Find where the given text appears and provide that cell's center as (X, Y) coordinate. 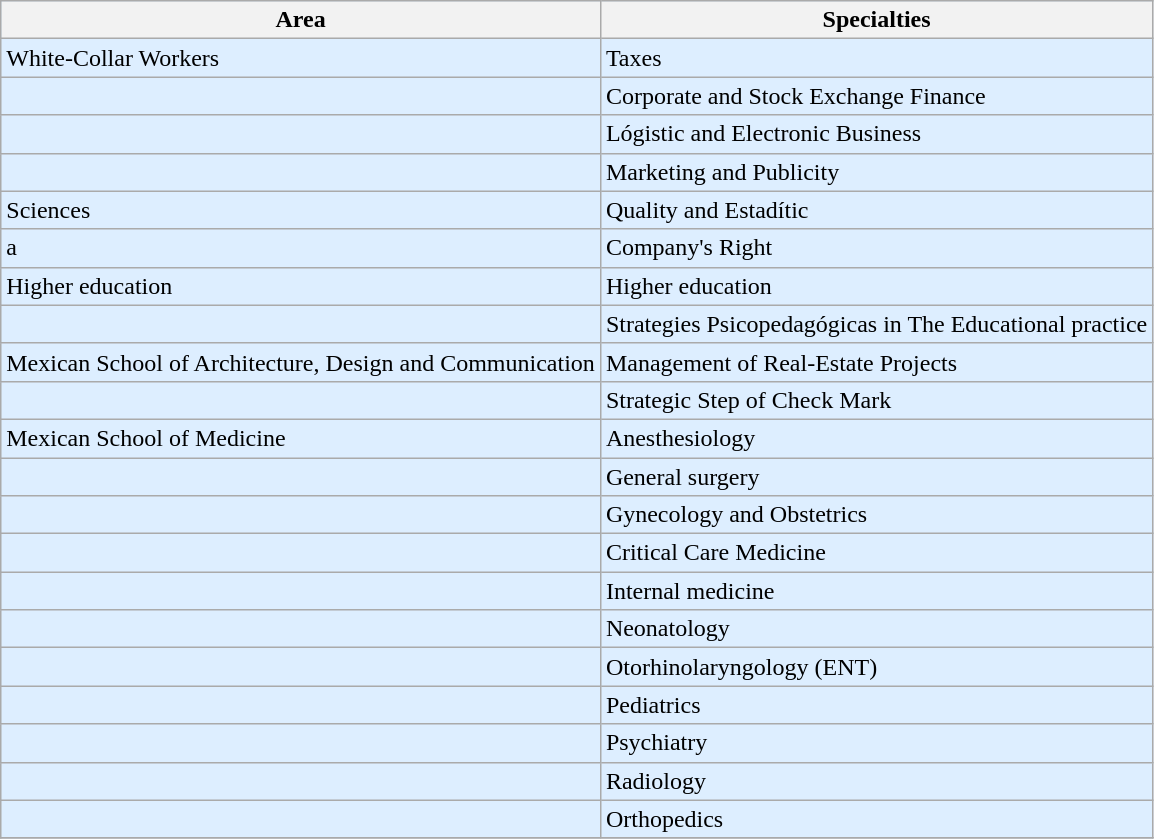
Lógistic and Electronic Business (876, 134)
Anesthesiology (876, 438)
Sciences (301, 210)
Pediatrics (876, 705)
Otorhinolaryngology (ENT) (876, 667)
Specialties (876, 20)
Neonatology (876, 629)
General surgery (876, 477)
Strategic Step of Check Mark (876, 400)
a (301, 248)
Psychiatry (876, 743)
Mexican School of Medicine (301, 438)
Company's Right (876, 248)
Strategies Psicopedagógicas in The Educational practice (876, 324)
Critical Care Medicine (876, 553)
Gynecology and Obstetrics (876, 515)
Area (301, 20)
Marketing and Publicity (876, 172)
White-Collar Workers (301, 58)
Internal medicine (876, 591)
Quality and Estadític (876, 210)
Mexican School of Architecture, Design and Communication (301, 362)
Taxes (876, 58)
Orthopedics (876, 819)
Corporate and Stock Exchange Finance (876, 96)
Radiology (876, 781)
Management of Real-Estate Projects (876, 362)
